Extract the [x, y] coordinate from the center of the cell holding the provided text.  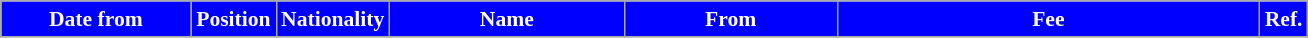
Date from [96, 19]
Fee [1048, 19]
Name [506, 19]
From [730, 19]
Ref. [1284, 19]
Position [234, 19]
Nationality [332, 19]
